Return (x, y) of the center of cell containing provided text 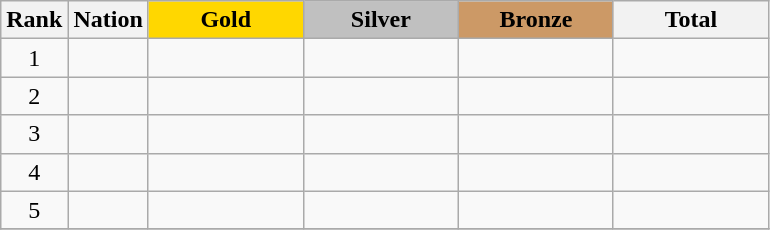
5 (34, 210)
Bronze (536, 20)
Silver (380, 20)
4 (34, 172)
Gold (226, 20)
1 (34, 58)
Nation (108, 20)
3 (34, 134)
Total (690, 20)
Rank (34, 20)
2 (34, 96)
